Search for the cell housing the specified text and yield its (X, Y) center coordinate. 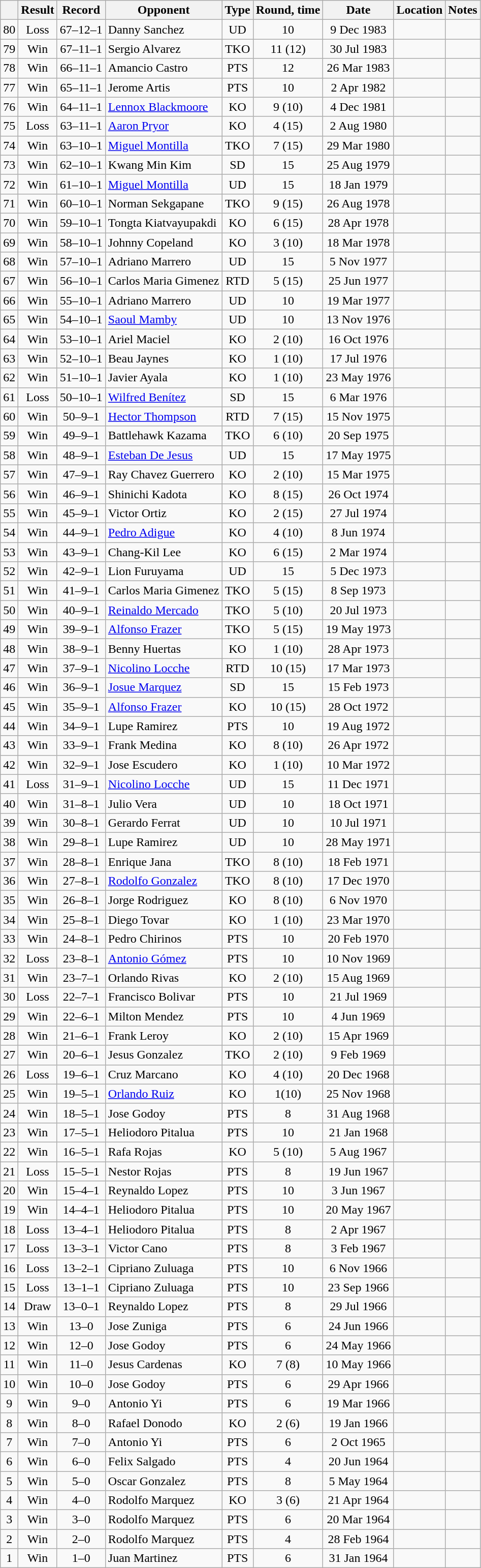
6 Mar 1976 (359, 397)
Johnny Copeland (164, 243)
21 Jul 1969 (359, 997)
36 (9, 881)
12–0 (81, 1345)
46–9–1 (81, 494)
Ariel Maciel (164, 339)
1–0 (81, 1558)
18 Mar 1978 (359, 243)
4 (15) (288, 126)
13–2–1 (81, 1268)
25 Aug 1979 (359, 165)
77 (9, 87)
17 May 1975 (359, 455)
45–9–1 (81, 513)
2 (15) (288, 513)
9–0 (81, 1403)
9 Feb 1969 (359, 1055)
Javier Ayala (164, 378)
Notes (463, 10)
76 (9, 107)
55 (9, 513)
38–9–1 (81, 649)
17 (9, 1249)
Chang-Kil Lee (164, 552)
Battlehawk Kazama (164, 436)
51–10–1 (81, 378)
5 Dec 1973 (359, 571)
34–9–1 (81, 726)
27–8–1 (81, 881)
13–3–1 (81, 1249)
28–8–1 (81, 862)
33–9–1 (81, 745)
60 (9, 416)
20 May 1967 (359, 1210)
Jorge Rodriguez (164, 900)
7–0 (81, 1442)
57 (9, 474)
17 Mar 1973 (359, 668)
3 (10) (288, 243)
Round, time (288, 10)
39–9–1 (81, 629)
Jesus Cardenas (164, 1365)
65–11–1 (81, 87)
62–10–1 (81, 165)
31–9–1 (81, 784)
60–10–1 (81, 203)
63 (9, 358)
10 Mar 1972 (359, 765)
20 Sep 1975 (359, 436)
Rafa Rojas (164, 1152)
17 Dec 1970 (359, 881)
30 Jul 1983 (359, 49)
46 (9, 687)
Josue Marquez (164, 687)
Rafael Donodo (164, 1423)
69 (9, 243)
Jose Zuniga (164, 1326)
66–11–1 (81, 68)
55–10–1 (81, 300)
58–10–1 (81, 243)
53–10–1 (81, 339)
35–9–1 (81, 707)
13–4–1 (81, 1229)
28 Feb 1964 (359, 1539)
26 Oct 1974 (359, 494)
20–6–1 (81, 1055)
10 Nov 1969 (359, 958)
19 Mar 1966 (359, 1403)
Norman Sekgapane (164, 203)
26 Aug 1978 (359, 203)
25–8–1 (81, 920)
23 May 1976 (359, 378)
41–9–1 (81, 591)
3 Feb 1967 (359, 1249)
27 Jul 1974 (359, 513)
Jesus Gonzalez (164, 1055)
Aaron Pryor (164, 126)
23 Mar 1970 (359, 920)
32 (9, 958)
37 (9, 862)
Diego Tovar (164, 920)
15–4–1 (81, 1191)
Sergio Alvarez (164, 49)
38 (9, 842)
44–9–1 (81, 532)
64–11–1 (81, 107)
6–0 (81, 1461)
Antonio Gómez (164, 958)
72 (9, 184)
18 (9, 1229)
Draw (38, 1307)
Orlando Rivas (164, 978)
54–10–1 (81, 320)
21–6–1 (81, 1036)
20 Jul 1973 (359, 610)
25 (9, 1094)
Kwang Min Kim (164, 165)
23–8–1 (81, 958)
17 Jul 1976 (359, 358)
80 (9, 29)
48 (9, 649)
19–5–1 (81, 1094)
48–9–1 (81, 455)
1 (9, 1558)
16 (9, 1268)
1(10) (288, 1094)
22–7–1 (81, 997)
13–0–1 (81, 1307)
5 Aug 1967 (359, 1152)
61–10–1 (81, 184)
20 Mar 1964 (359, 1520)
Jerome Artis (164, 87)
7 (8) (288, 1365)
31 Jan 1964 (359, 1558)
15 Nov 1975 (359, 416)
Ray Chavez Guerrero (164, 474)
15 Mar 1975 (359, 474)
2 (9, 1539)
28 (9, 1036)
10 Jul 1971 (359, 823)
Beau Jaynes (164, 358)
Date (359, 10)
29 Jul 1966 (359, 1307)
Tongta Kiatvayupakdi (164, 223)
9 (9, 1403)
13–0 (81, 1326)
54 (9, 532)
Gerardo Ferrat (164, 823)
65 (9, 320)
8 (15) (288, 494)
4 Dec 1981 (359, 107)
58 (9, 455)
8 Jun 1974 (359, 532)
35 (9, 900)
19–6–1 (81, 1074)
6 Nov 1966 (359, 1268)
24 (9, 1113)
6 Nov 1970 (359, 900)
39 (9, 823)
14 (9, 1307)
23 (9, 1132)
17–5–1 (81, 1132)
Lion Furuyama (164, 571)
10 May 1966 (359, 1365)
24 May 1966 (359, 1345)
49–9–1 (81, 436)
68 (9, 262)
31–8–1 (81, 803)
21 (9, 1171)
53 (9, 552)
40–9–1 (81, 610)
Victor Cano (164, 1249)
33 (9, 939)
42 (9, 765)
30–8–1 (81, 823)
79 (9, 49)
15 Apr 1969 (359, 1036)
47 (9, 668)
Nestor Rojas (164, 1171)
4–0 (81, 1500)
2–0 (81, 1539)
20 Dec 1968 (359, 1074)
49 (9, 629)
21 Jan 1968 (359, 1132)
10–0 (81, 1384)
67 (9, 281)
64 (9, 339)
Reinaldo Mercado (164, 610)
43 (9, 745)
28 Apr 1978 (359, 223)
8–0 (81, 1423)
66 (9, 300)
19 Jan 1966 (359, 1423)
37–9–1 (81, 668)
13 (9, 1326)
15 Aug 1969 (359, 978)
Location (420, 10)
2 Aug 1980 (359, 126)
44 (9, 726)
11–0 (81, 1365)
18 Oct 1971 (359, 803)
24 Jun 1966 (359, 1326)
5 (9, 1481)
70 (9, 223)
Record (81, 10)
29 Apr 1966 (359, 1384)
28 May 1971 (359, 842)
74 (9, 145)
16–5–1 (81, 1152)
Shinichi Kadota (164, 494)
Lennox Blackmoore (164, 107)
18 Feb 1971 (359, 862)
7 (9, 1442)
25 Jun 1977 (359, 281)
26 Mar 1983 (359, 68)
63–10–1 (81, 145)
50 (9, 610)
Juan Martinez (164, 1558)
18 Jan 1979 (359, 184)
30 (9, 997)
11 Dec 1971 (359, 784)
34 (9, 920)
21 Apr 1964 (359, 1500)
11 (12) (288, 49)
Enrique Jana (164, 862)
Benny Huertas (164, 649)
62 (9, 378)
19 May 1973 (359, 629)
25 Nov 1968 (359, 1094)
59–10–1 (81, 223)
47–9–1 (81, 474)
Jose Escudero (164, 765)
50–10–1 (81, 397)
19 Mar 1977 (359, 300)
Julio Vera (164, 803)
3 (6) (288, 1500)
23 Sep 1966 (359, 1287)
51 (9, 591)
Esteban De Jesus (164, 455)
24–8–1 (81, 939)
8 Sep 1973 (359, 591)
Francisco Bolivar (164, 997)
50–9–1 (81, 416)
5 May 1964 (359, 1481)
75 (9, 126)
78 (9, 68)
Wilfred Benítez (164, 397)
3 (9, 1520)
67–11–1 (81, 49)
63–11–1 (81, 126)
13–1–1 (81, 1287)
16 Oct 1976 (359, 339)
42–9–1 (81, 571)
Rodolfo Gonzalez (164, 881)
4 Jun 1969 (359, 1016)
31 Aug 1968 (359, 1113)
22 (9, 1152)
36–9–1 (81, 687)
3 Jun 1967 (359, 1191)
73 (9, 165)
9 (15) (288, 203)
Milton Mendez (164, 1016)
11 (9, 1365)
27 (9, 1055)
59 (9, 436)
Opponent (164, 10)
19 Jun 1967 (359, 1171)
Type (238, 10)
20 (9, 1191)
52–10–1 (81, 358)
15–5–1 (81, 1171)
28 Oct 1972 (359, 707)
2 Apr 1967 (359, 1229)
29 Mar 1980 (359, 145)
Frank Medina (164, 745)
Cruz Marcano (164, 1074)
19 Aug 1972 (359, 726)
41 (9, 784)
45 (9, 707)
2 Oct 1965 (359, 1442)
57–10–1 (81, 262)
31 (9, 978)
Frank Leroy (164, 1036)
56 (9, 494)
Orlando Ruiz (164, 1094)
20 Feb 1970 (359, 939)
43–9–1 (81, 552)
Victor Ortiz (164, 513)
5 Nov 1977 (359, 262)
Danny Sanchez (164, 29)
19 (9, 1210)
13 Nov 1976 (359, 320)
Pedro Chirinos (164, 939)
52 (9, 571)
32–9–1 (81, 765)
6 (10) (288, 436)
15 Feb 1973 (359, 687)
26 (9, 1074)
Felix Salgado (164, 1461)
5–0 (81, 1481)
Pedro Adigue (164, 532)
20 Jun 1964 (359, 1461)
Oscar Gonzalez (164, 1481)
2 Apr 1982 (359, 87)
29–8–1 (81, 842)
26–8–1 (81, 900)
Hector Thompson (164, 416)
26 Apr 1972 (359, 745)
67–12–1 (81, 29)
71 (9, 203)
9 (10) (288, 107)
18–5–1 (81, 1113)
9 Dec 1983 (359, 29)
22–6–1 (81, 1016)
56–10–1 (81, 281)
23–7–1 (81, 978)
40 (9, 803)
Result (38, 10)
Amancio Castro (164, 68)
Saoul Mamby (164, 320)
2 Mar 1974 (359, 552)
29 (9, 1016)
28 Apr 1973 (359, 649)
14–4–1 (81, 1210)
2 (6) (288, 1423)
61 (9, 397)
3–0 (81, 1520)
